Pinpoint the cell where the given text exists, returning its (X, Y) midpoint coordinate. 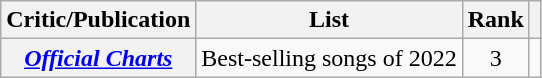
3 (496, 58)
Best-selling songs of 2022 (329, 58)
Critic/Publication (98, 20)
Rank (496, 20)
List (329, 20)
Official Charts (98, 58)
